Search for the cell housing the specified text and yield its [x, y] center coordinate. 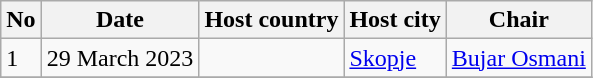
Chair [518, 20]
29 March 2023 [120, 58]
No [21, 20]
Date [120, 20]
Host country [272, 20]
1 [21, 58]
Bujar Osmani [518, 58]
Skopje [395, 58]
Host city [395, 20]
